Pinpoint the cell where the given text exists, returning its (X, Y) midpoint coordinate. 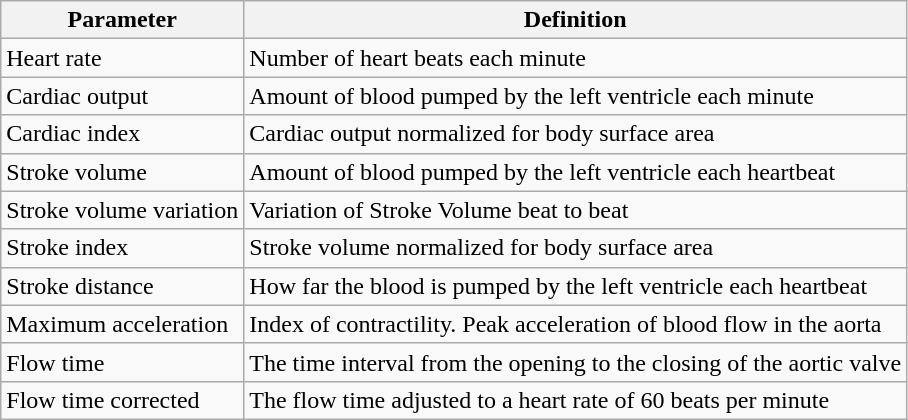
Amount of blood pumped by the left ventricle each minute (576, 96)
Maximum acceleration (122, 324)
Variation of Stroke Volume beat to beat (576, 210)
The flow time adjusted to a heart rate of 60 beats per minute (576, 400)
Stroke volume normalized for body surface area (576, 248)
How far the blood is pumped by the left ventricle each heartbeat (576, 286)
Parameter (122, 20)
Heart rate (122, 58)
Stroke distance (122, 286)
The time interval from the opening to the closing of the aortic valve (576, 362)
Amount of blood pumped by the left ventricle each heartbeat (576, 172)
Flow time (122, 362)
Stroke index (122, 248)
Cardiac output normalized for body surface area (576, 134)
Index of contractility. Peak acceleration of blood flow in the aorta (576, 324)
Flow time corrected (122, 400)
Stroke volume variation (122, 210)
Cardiac index (122, 134)
Cardiac output (122, 96)
Stroke volume (122, 172)
Number of heart beats each minute (576, 58)
Definition (576, 20)
